Return the [X, Y] coordinate for the center point of the cell that contains the specified text.  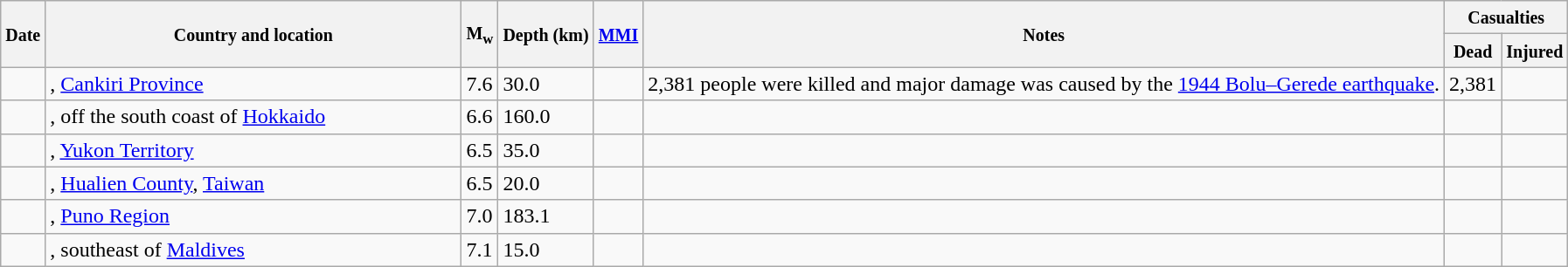
, Hualien County, Taiwan [253, 183]
160.0 [545, 117]
Mw [480, 34]
7.1 [480, 250]
, Cankiri Province [253, 84]
2,381 people were killed and major damage was caused by the 1944 Bolu–Gerede earthquake. [1044, 84]
35.0 [545, 150]
MMI [619, 34]
30.0 [545, 84]
Dead [1474, 51]
Injured [1535, 51]
15.0 [545, 250]
183.1 [545, 216]
, off the south coast of Hokkaido [253, 117]
, Puno Region [253, 216]
, southeast of Maldives [253, 250]
Casualties [1507, 17]
6.6 [480, 117]
Depth (km) [545, 34]
, Yukon Territory [253, 150]
7.0 [480, 216]
7.6 [480, 84]
2,381 [1474, 84]
20.0 [545, 183]
Date [23, 34]
Country and location [253, 34]
Notes [1044, 34]
